Search for the cell housing the specified text and yield its (x, y) center coordinate. 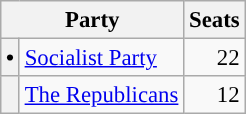
• (10, 58)
12 (214, 95)
22 (214, 58)
Seats (214, 20)
Socialist Party (101, 58)
The Republicans (101, 95)
Party (92, 20)
